Determine the [x, y] coordinate at the center of the cell enclosing the given text.  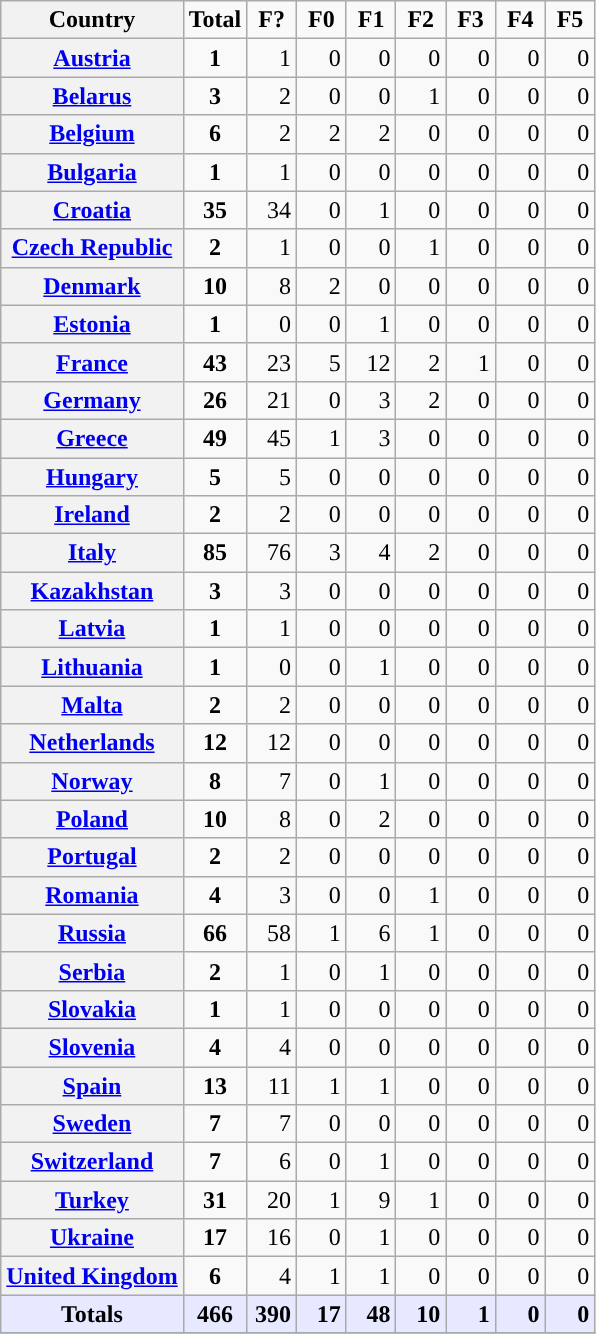
Switzerland [92, 1162]
20 [272, 1200]
Slovenia [92, 1047]
F? [272, 20]
34 [272, 210]
Slovakia [92, 1009]
76 [272, 553]
France [92, 362]
Ukraine [92, 1238]
Ireland [92, 515]
66 [215, 933]
Serbia [92, 971]
Country [92, 20]
Belarus [92, 96]
9 [371, 1200]
11 [272, 1085]
Russia [92, 933]
85 [215, 553]
Total [215, 20]
26 [215, 400]
Latvia [92, 629]
Germany [92, 400]
Austria [92, 58]
Netherlands [92, 743]
16 [272, 1238]
F1 [371, 20]
21 [272, 400]
Kazakhstan [92, 591]
35 [215, 210]
F4 [520, 20]
Poland [92, 819]
Estonia [92, 324]
Croatia [92, 210]
Italy [92, 553]
390 [272, 1314]
F0 [321, 20]
45 [272, 438]
49 [215, 438]
23 [272, 362]
Malta [92, 705]
43 [215, 362]
466 [215, 1314]
Spain [92, 1085]
Greece [92, 438]
Sweden [92, 1124]
Norway [92, 781]
F5 [570, 20]
Turkey [92, 1200]
48 [371, 1314]
31 [215, 1200]
Lithuania [92, 667]
Denmark [92, 286]
Romania [92, 895]
Belgium [92, 134]
F2 [421, 20]
United Kingdom [92, 1276]
Czech Republic [92, 248]
Totals [92, 1314]
F3 [471, 20]
Portugal [92, 857]
13 [215, 1085]
Hungary [92, 477]
Bulgaria [92, 172]
58 [272, 933]
